Provide the (X, Y) coordinate of the cell's center where the given text is located.  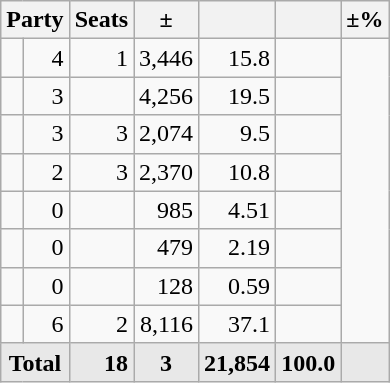
37.1 (238, 324)
4 (46, 58)
985 (166, 210)
±% (365, 20)
4.51 (238, 210)
1 (101, 58)
0.59 (238, 286)
15.8 (238, 58)
6 (46, 324)
2.19 (238, 248)
21,854 (238, 362)
19.5 (238, 96)
Party (35, 20)
2,370 (166, 172)
± (166, 20)
10.8 (238, 172)
Total (35, 362)
18 (101, 362)
128 (166, 286)
Seats (101, 20)
8,116 (166, 324)
100.0 (308, 362)
9.5 (238, 134)
2,074 (166, 134)
479 (166, 248)
4,256 (166, 96)
3,446 (166, 58)
